Identify which cell holds the provided text, then report its (X, Y) central coordinate. 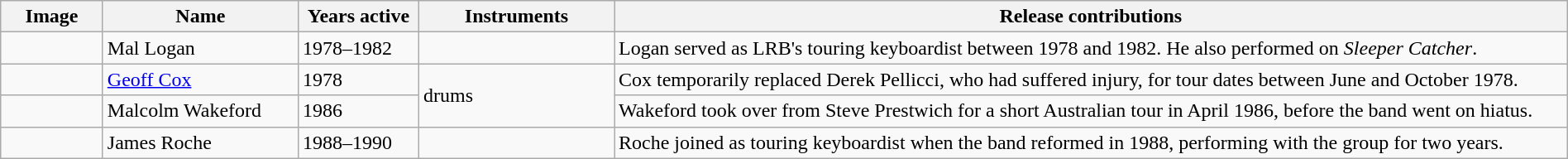
Roche joined as touring keyboardist when the band reformed in 1988, performing with the group for two years. (1090, 142)
Release contributions (1090, 17)
drums (516, 95)
1986 (358, 111)
James Roche (200, 142)
Years active (358, 17)
Wakeford took over from Steve Prestwich for a short Australian tour in April 1986, before the band went on hiatus. (1090, 111)
Geoff Cox (200, 79)
Logan served as LRB's touring keyboardist between 1978 and 1982. He also performed on Sleeper Catcher. (1090, 48)
Name (200, 17)
1978 (358, 79)
1988–1990 (358, 142)
1978–1982 (358, 48)
Malcolm Wakeford (200, 111)
Mal Logan (200, 48)
Image (52, 17)
Cox temporarily replaced Derek Pellicci, who had suffered injury, for tour dates between June and October 1978. (1090, 79)
Instruments (516, 17)
